Scan for the cell matching the given text and deliver its (x, y) coordinate at center. 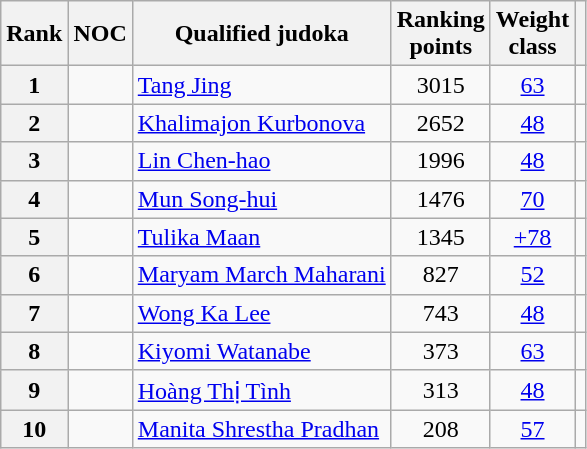
Tang Jing (262, 85)
3015 (440, 85)
8 (34, 351)
Mun Song-hui (262, 199)
Weightclass (532, 34)
Wong Ka Lee (262, 313)
NOC (100, 34)
827 (440, 275)
Tulika Maan (262, 237)
Manita Shrestha Pradhan (262, 429)
1996 (440, 161)
3 (34, 161)
Lin Chen-hao (262, 161)
9 (34, 390)
6 (34, 275)
4 (34, 199)
Hoàng Thị Tình (262, 390)
Rankingpoints (440, 34)
Rank (34, 34)
10 (34, 429)
1345 (440, 237)
313 (440, 390)
Qualified judoka (262, 34)
57 (532, 429)
+78 (532, 237)
373 (440, 351)
52 (532, 275)
5 (34, 237)
743 (440, 313)
208 (440, 429)
7 (34, 313)
70 (532, 199)
Kiyomi Watanabe (262, 351)
2 (34, 123)
Khalimajon Kurbonova (262, 123)
2652 (440, 123)
1476 (440, 199)
1 (34, 85)
Maryam March Maharani (262, 275)
